Output the (x, y) coordinate of the center of the cell containing the given text.  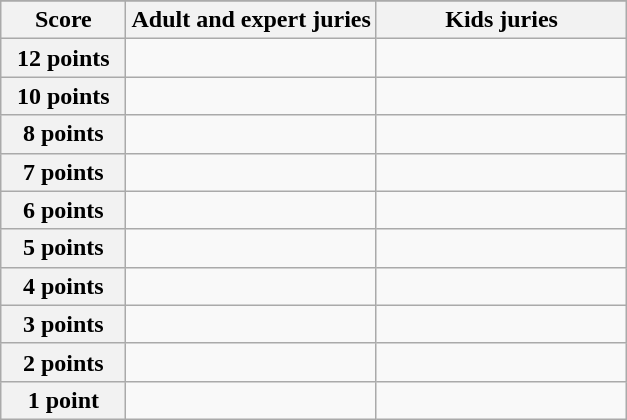
7 points (64, 172)
6 points (64, 210)
2 points (64, 362)
Adult and expert juries (251, 20)
Score (64, 20)
3 points (64, 324)
8 points (64, 134)
Kids juries (501, 20)
12 points (64, 58)
10 points (64, 96)
5 points (64, 248)
4 points (64, 286)
1 point (64, 400)
